Output the [x, y] coordinate of the center of the cell containing the given text.  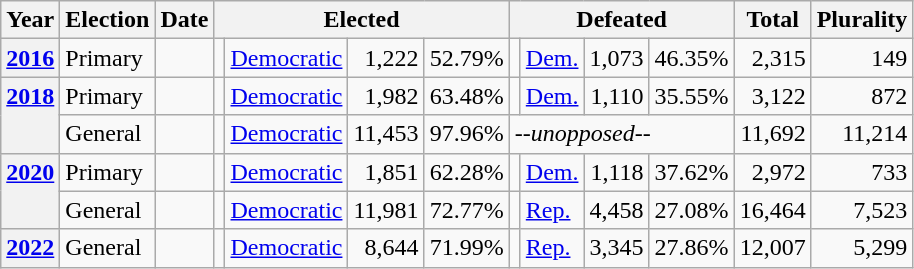
11,453 [386, 134]
8,644 [386, 248]
1,073 [616, 58]
11,981 [386, 210]
11,692 [772, 134]
149 [862, 58]
37.62% [692, 172]
Plurality [862, 20]
3,122 [772, 96]
2016 [30, 58]
1,222 [386, 58]
4,458 [616, 210]
52.79% [466, 58]
7,523 [862, 210]
12,007 [772, 248]
46.35% [692, 58]
Year [30, 20]
1,851 [386, 172]
Defeated [622, 20]
Total [772, 20]
5,299 [862, 248]
2020 [30, 191]
733 [862, 172]
2,972 [772, 172]
872 [862, 96]
Date [184, 20]
2018 [30, 115]
11,214 [862, 134]
Elected [362, 20]
Election [108, 20]
1,118 [616, 172]
2022 [30, 248]
35.55% [692, 96]
16,464 [772, 210]
63.48% [466, 96]
71.99% [466, 248]
27.08% [692, 210]
1,982 [386, 96]
--unopposed-- [622, 134]
97.96% [466, 134]
3,345 [616, 248]
62.28% [466, 172]
1,110 [616, 96]
72.77% [466, 210]
27.86% [692, 248]
2,315 [772, 58]
